Output the (X, Y) coordinate of the center of the cell containing the given text.  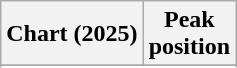
Chart (2025) (72, 34)
Peakposition (189, 34)
